Extract the [X, Y] coordinate from the center of the cell holding the provided text.  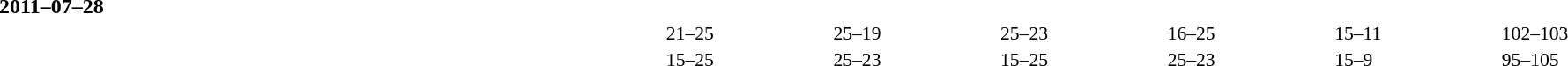
21–25 [747, 33]
25–19 [915, 33]
25–23 [1082, 33]
16–25 [1249, 33]
15–11 [1416, 33]
